Determine the [X, Y] coordinate at the center of the cell enclosing the given text.  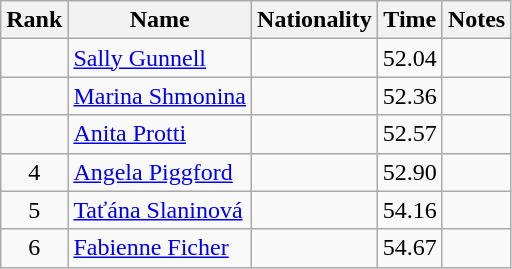
Notes [476, 20]
Fabienne Ficher [160, 248]
Name [160, 20]
52.36 [410, 96]
6 [34, 248]
Taťána Slaninová [160, 210]
Rank [34, 20]
Angela Piggford [160, 172]
54.67 [410, 248]
52.04 [410, 58]
Marina Shmonina [160, 96]
5 [34, 210]
52.57 [410, 134]
Nationality [315, 20]
54.16 [410, 210]
4 [34, 172]
52.90 [410, 172]
Time [410, 20]
Sally Gunnell [160, 58]
Anita Protti [160, 134]
